Pinpoint the cell where the given text exists, returning its (X, Y) midpoint coordinate. 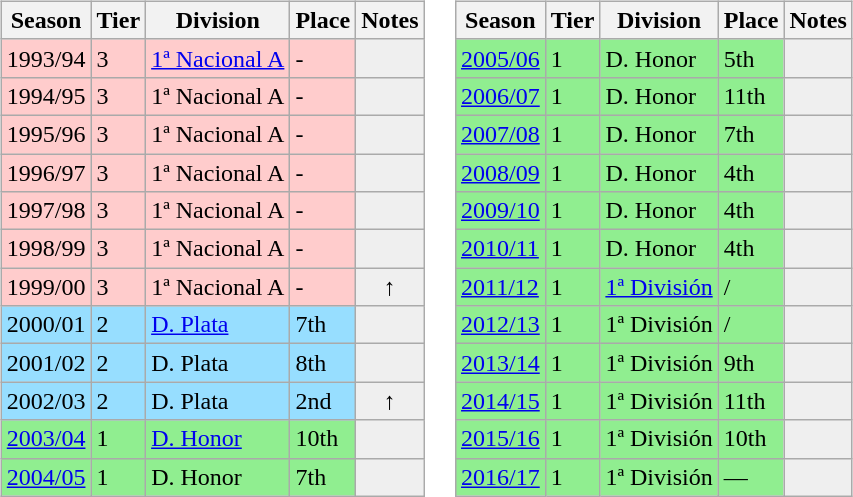
1993/94 (46, 58)
2009/10 (501, 211)
1997/98 (46, 211)
5th (751, 58)
2014/15 (501, 401)
2003/04 (46, 439)
2016/17 (501, 477)
2nd (323, 401)
1996/97 (46, 173)
2001/02 (46, 363)
2004/05 (46, 477)
1994/95 (46, 96)
2008/09 (501, 173)
2010/11 (501, 249)
9th (751, 363)
8th (323, 363)
— (751, 477)
1995/96 (46, 134)
2011/12 (501, 287)
2007/08 (501, 134)
2002/03 (46, 401)
2012/13 (501, 325)
2005/06 (501, 58)
2000/01 (46, 325)
2013/14 (501, 363)
1999/00 (46, 287)
1998/99 (46, 249)
2006/07 (501, 96)
2015/16 (501, 439)
